Output the [x, y] coordinate of the center of the cell containing the given text.  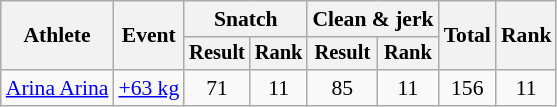
+63 kg [148, 88]
85 [342, 88]
Snatch [246, 19]
71 [217, 88]
156 [468, 88]
Event [148, 36]
Total [468, 36]
Arina Arina [58, 88]
Athlete [58, 36]
Clean & jerk [372, 19]
